From the cell containing the given text, extract its center point as (x, y) coordinate. 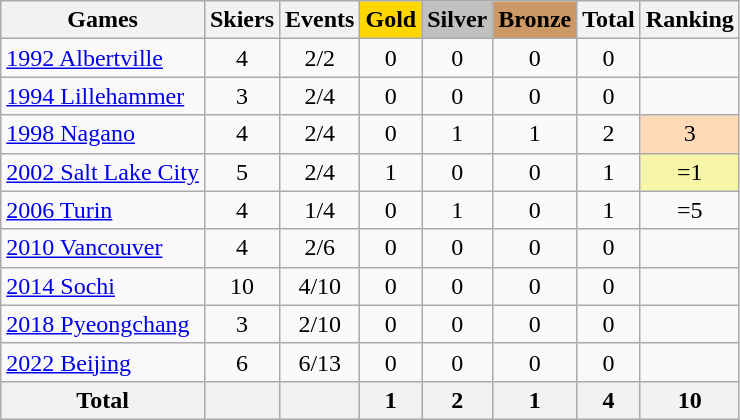
Games (103, 20)
2022 Beijing (103, 362)
2/10 (320, 324)
Bronze (535, 20)
4/10 (320, 286)
1/4 (320, 210)
6 (242, 362)
2018 Pyeongchang (103, 324)
5 (242, 172)
2/6 (320, 248)
2002 Salt Lake City (103, 172)
2010 Vancouver (103, 248)
2014 Sochi (103, 286)
Events (320, 20)
Skiers (242, 20)
=1 (690, 172)
6/13 (320, 362)
1994 Lillehammer (103, 96)
=5 (690, 210)
2/2 (320, 58)
Ranking (690, 20)
1992 Albertville (103, 58)
Silver (458, 20)
1998 Nagano (103, 134)
Gold (391, 20)
2006 Turin (103, 210)
